Scan for the cell matching the given text and deliver its (x, y) coordinate at center. 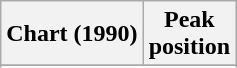
Peak position (189, 34)
Chart (1990) (72, 34)
